Return (x, y) of the center of cell containing provided text 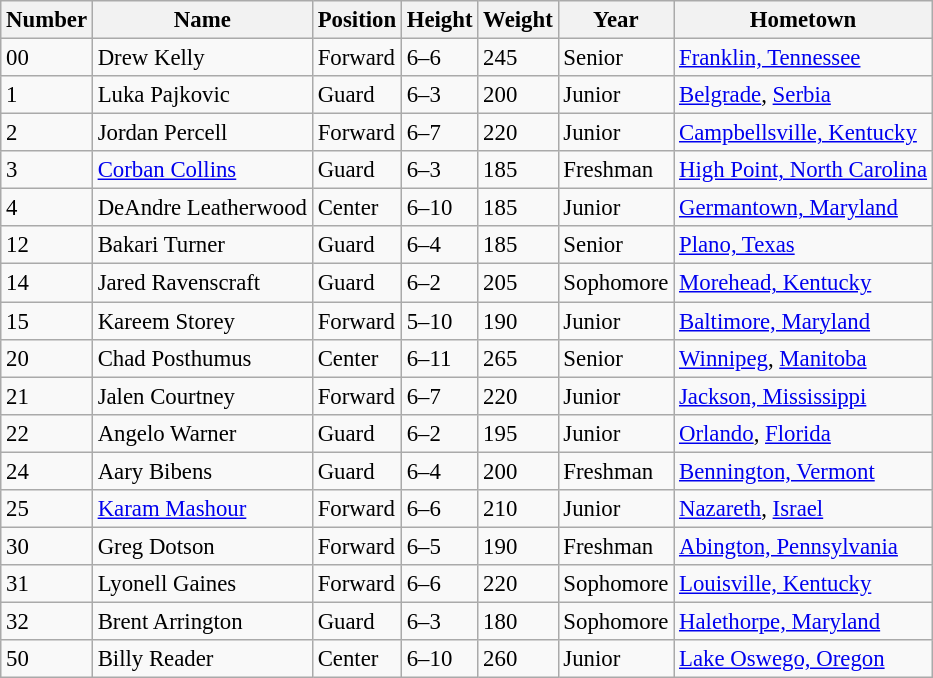
Brent Arrington (202, 621)
Orlando, Florida (804, 433)
Nazareth, Israel (804, 509)
22 (47, 433)
50 (47, 659)
Plano, Texas (804, 245)
Baltimore, Maryland (804, 321)
Karam Mashour (202, 509)
25 (47, 509)
Bennington, Vermont (804, 471)
32 (47, 621)
Jared Ravenscraft (202, 283)
24 (47, 471)
30 (47, 546)
6–11 (439, 358)
Abington, Pennsylvania (804, 546)
245 (518, 58)
260 (518, 659)
4 (47, 208)
Hometown (804, 20)
Aary Bibens (202, 471)
Lyonell Gaines (202, 584)
Position (356, 20)
Name (202, 20)
Morehead, Kentucky (804, 283)
Greg Dotson (202, 546)
Winnipeg, Manitoba (804, 358)
DeAndre Leatherwood (202, 208)
Chad Posthumus (202, 358)
20 (47, 358)
21 (47, 396)
Luka Pajkovic (202, 95)
Germantown, Maryland (804, 208)
Jalen Courtney (202, 396)
3 (47, 170)
6–5 (439, 546)
Weight (518, 20)
Louisville, Kentucky (804, 584)
5–10 (439, 321)
14 (47, 283)
Billy Reader (202, 659)
Campbellsville, Kentucky (804, 133)
Bakari Turner (202, 245)
1 (47, 95)
12 (47, 245)
180 (518, 621)
Height (439, 20)
Number (47, 20)
Halethorpe, Maryland (804, 621)
265 (518, 358)
205 (518, 283)
Lake Oswego, Oregon (804, 659)
31 (47, 584)
Jackson, Mississippi (804, 396)
Year (616, 20)
2 (47, 133)
Corban Collins (202, 170)
Drew Kelly (202, 58)
Angelo Warner (202, 433)
Franklin, Tennessee (804, 58)
Jordan Percell (202, 133)
15 (47, 321)
High Point, North Carolina (804, 170)
Belgrade, Serbia (804, 95)
195 (518, 433)
210 (518, 509)
00 (47, 58)
Kareem Storey (202, 321)
